From the cell containing the given text, extract its center point as [X, Y] coordinate. 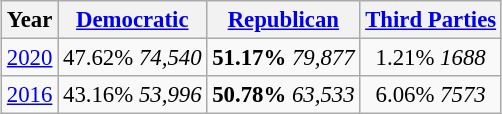
51.17% 79,877 [284, 58]
1.21% 1688 [431, 58]
2020 [30, 58]
50.78% 63,533 [284, 95]
47.62% 74,540 [132, 58]
Third Parties [431, 20]
Year [30, 20]
Republican [284, 20]
6.06% 7573 [431, 95]
2016 [30, 95]
Democratic [132, 20]
43.16% 53,996 [132, 95]
